Detect which cell encompasses the target text, then output its [x, y] center coordinate. 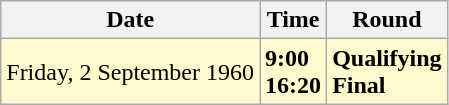
Date [130, 20]
Round [387, 20]
Friday, 2 September 1960 [130, 72]
QualifyingFinal [387, 72]
9:0016:20 [294, 72]
Time [294, 20]
